For the text-containing cell, return its midpoint in (x, y) coordinate format. 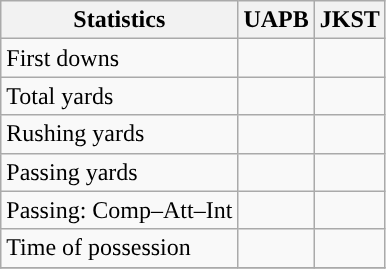
Total yards (120, 96)
Time of possession (120, 248)
Passing: Comp–Att–Int (120, 210)
Passing yards (120, 172)
JKST (350, 20)
UAPB (276, 20)
Rushing yards (120, 134)
First downs (120, 58)
Statistics (120, 20)
